Find where the given text appears and provide that cell's center as [x, y] coordinate. 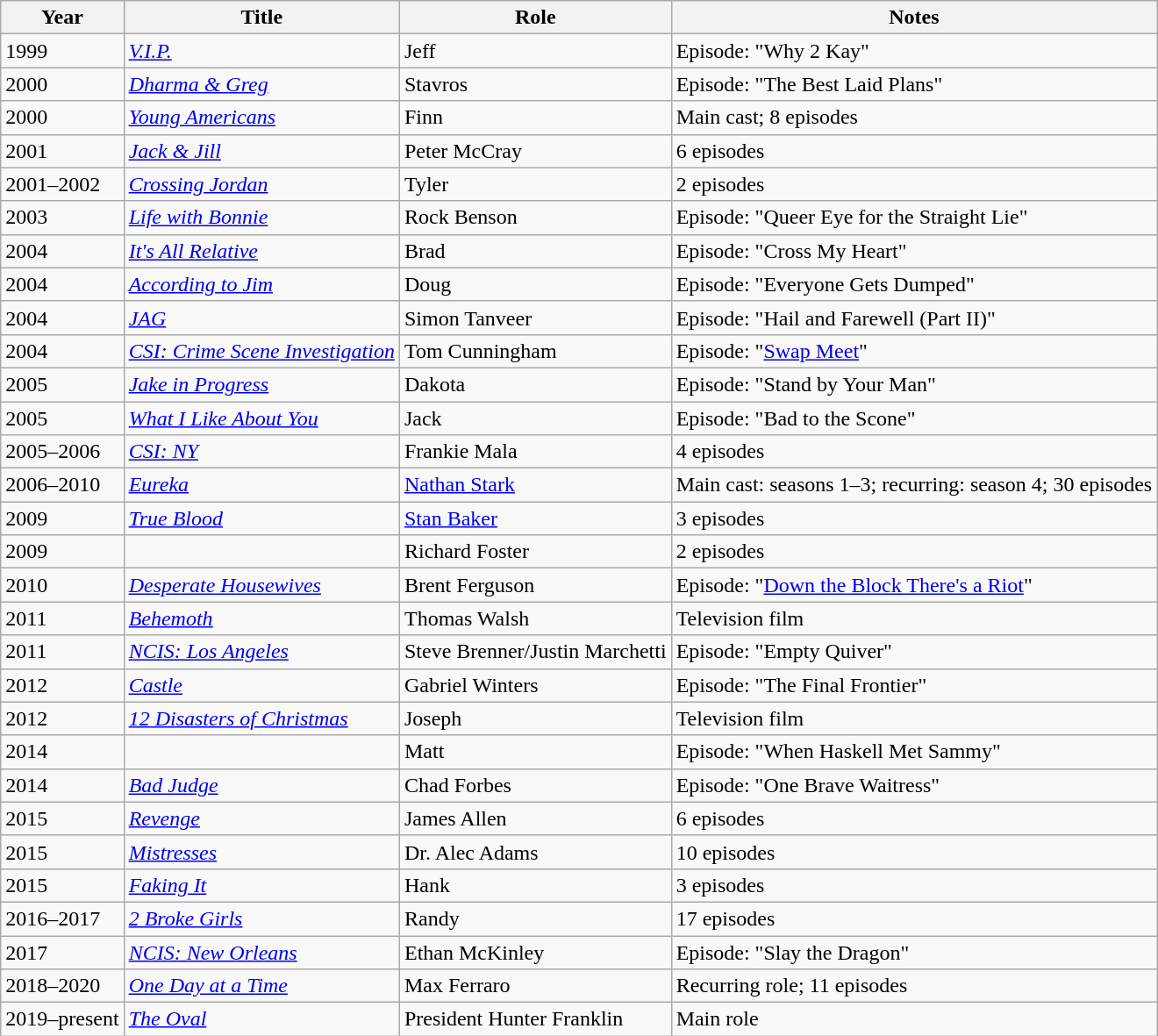
Brent Ferguson [535, 585]
CSI: NY [261, 452]
Episode: "The Final Frontier" [914, 685]
Stavros [535, 84]
Jeff [535, 51]
2017 [62, 952]
Simon Tanveer [535, 318]
Behemoth [261, 618]
Faking It [261, 885]
2016–2017 [62, 918]
It's All Relative [261, 251]
CSI: Crime Scene Investigation [261, 351]
One Day at a Time [261, 986]
Episode: "Empty Quiver" [914, 652]
Episode: "When Haskell Met Sammy" [914, 752]
Dakota [535, 384]
President Hunter Franklin [535, 1019]
JAG [261, 318]
Life with Bonnie [261, 218]
2010 [62, 585]
Episode: "Why 2 Kay" [914, 51]
Recurring role; 11 episodes [914, 986]
Revenge [261, 818]
According to Jim [261, 284]
Castle [261, 685]
Episode: "Bad to the Scone" [914, 418]
Finn [535, 118]
Gabriel Winters [535, 685]
17 episodes [914, 918]
2 Broke Girls [261, 918]
Main cast: seasons 1–3; recurring: season 4; 30 episodes [914, 485]
1999 [62, 51]
Notes [914, 18]
Episode: "One Brave Waitress" [914, 785]
Ethan McKinley [535, 952]
Tom Cunningham [535, 351]
Jake in Progress [261, 384]
What I Like About You [261, 418]
Peter McCray [535, 151]
Matt [535, 752]
Jack [535, 418]
Richard Foster [535, 552]
Title [261, 18]
Episode: "Cross My Heart" [914, 251]
12 Disasters of Christmas [261, 718]
NCIS: Los Angeles [261, 652]
Randy [535, 918]
Stan Baker [535, 518]
Episode: "Down the Block There's a Riot" [914, 585]
Dr. Alec Adams [535, 852]
Nathan Stark [535, 485]
Rock Benson [535, 218]
Episode: "The Best Laid Plans" [914, 84]
Mistresses [261, 852]
2003 [62, 218]
Episode: "Hail and Farewell (Part II)" [914, 318]
Desperate Housewives [261, 585]
NCIS: New Orleans [261, 952]
2001–2002 [62, 184]
Frankie Mala [535, 452]
Steve Brenner/Justin Marchetti [535, 652]
Jack & Jill [261, 151]
Chad Forbes [535, 785]
Episode: "Slay the Dragon" [914, 952]
V.I.P. [261, 51]
Episode: "Queer Eye for the Straight Lie" [914, 218]
The Oval [261, 1019]
Max Ferraro [535, 986]
Crossing Jordan [261, 184]
Main role [914, 1019]
Eureka [261, 485]
Hank [535, 885]
Dharma & Greg [261, 84]
Episode: "Stand by Your Man" [914, 384]
True Blood [261, 518]
2005–2006 [62, 452]
Brad [535, 251]
4 episodes [914, 452]
Episode: "Swap Meet" [914, 351]
Role [535, 18]
2018–2020 [62, 986]
10 episodes [914, 852]
2006–2010 [62, 485]
Thomas Walsh [535, 618]
2001 [62, 151]
Tyler [535, 184]
Episode: "Everyone Gets Dumped" [914, 284]
Doug [535, 284]
Young Americans [261, 118]
Main cast; 8 episodes [914, 118]
Year [62, 18]
Bad Judge [261, 785]
Joseph [535, 718]
2019–present [62, 1019]
James Allen [535, 818]
